Capture the cell that displays the provided text and extract its [X, Y] central coordinate. 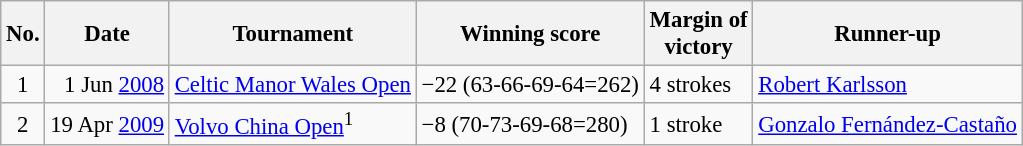
Margin ofvictory [698, 34]
No. [23, 34]
2 [23, 124]
Celtic Manor Wales Open [292, 85]
1 [23, 85]
−8 (70-73-69-68=280) [530, 124]
Winning score [530, 34]
Tournament [292, 34]
4 strokes [698, 85]
−22 (63-66-69-64=262) [530, 85]
Date [107, 34]
Robert Karlsson [888, 85]
Runner-up [888, 34]
19 Apr 2009 [107, 124]
Gonzalo Fernández-Castaño [888, 124]
1 stroke [698, 124]
Volvo China Open1 [292, 124]
1 Jun 2008 [107, 85]
